Extract the [x, y] coordinate from the center of the cell holding the provided text.  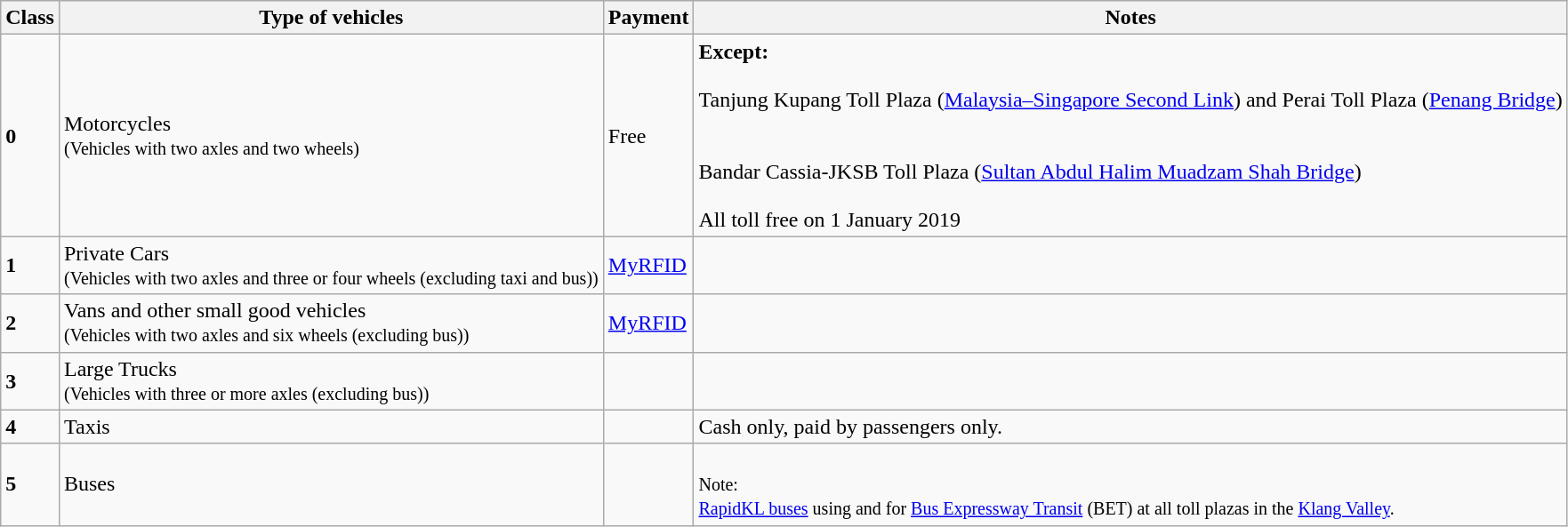
Vans and other small good vehicles(Vehicles with two axles and six wheels (excluding bus)) [331, 323]
4 [30, 427]
Taxis [331, 427]
Cash only, paid by passengers only. [1130, 427]
3 [30, 380]
Note:RapidKL buses using and for Bus Expressway Transit (BET) at all toll plazas in the Klang Valley. [1130, 484]
2 [30, 323]
Private Cars(Vehicles with two axles and three or four wheels (excluding taxi and bus)) [331, 265]
Large Trucks(Vehicles with three or more axles (excluding bus)) [331, 380]
1 [30, 265]
Type of vehicles [331, 18]
Buses [331, 484]
Notes [1130, 18]
Payment [648, 18]
0 [30, 135]
Motorcycles(Vehicles with two axles and two wheels) [331, 135]
5 [30, 484]
Free [648, 135]
Class [30, 18]
